Scan for the cell matching the given text and deliver its (X, Y) coordinate at center. 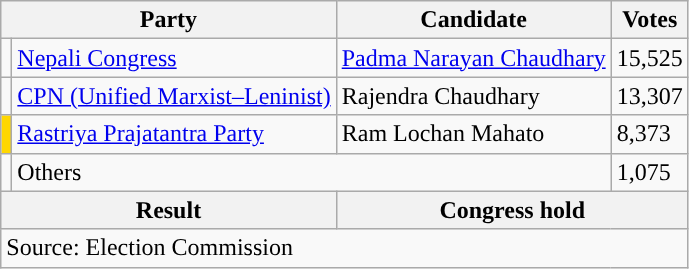
Ram Lochan Mahato (474, 134)
8,373 (650, 134)
Candidate (474, 20)
Result (168, 210)
Padma Narayan Chaudhary (474, 58)
Rajendra Chaudhary (474, 96)
Party (168, 20)
13,307 (650, 96)
Nepali Congress (174, 58)
CPN (Unified Marxist–Leninist) (174, 96)
15,525 (650, 58)
Others (312, 172)
Votes (650, 20)
1,075 (650, 172)
Rastriya Prajatantra Party (174, 134)
Congress hold (512, 210)
Source: Election Commission (344, 248)
